Pinpoint the cell where the given text exists, returning its (x, y) midpoint coordinate. 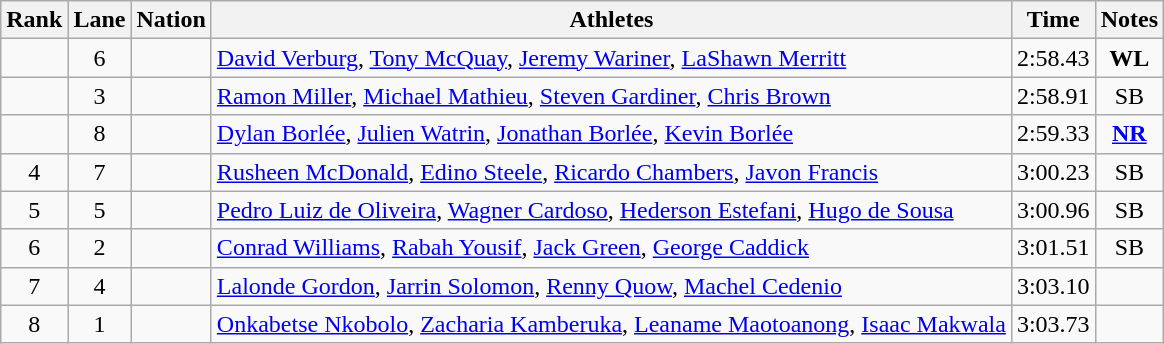
Athletes (611, 20)
2:58.91 (1053, 96)
Conrad Williams, Rabah Yousif, Jack Green, George Caddick (611, 248)
1 (100, 324)
Time (1053, 20)
3:00.96 (1053, 210)
Ramon Miller, Michael Mathieu, Steven Gardiner, Chris Brown (611, 96)
2 (100, 248)
3:03.73 (1053, 324)
David Verburg, Tony McQuay, Jeremy Wariner, LaShawn Merritt (611, 58)
3:00.23 (1053, 172)
NR (1129, 134)
Rusheen McDonald, Edino Steele, Ricardo Chambers, Javon Francis (611, 172)
Nation (171, 20)
2:59.33 (1053, 134)
Pedro Luiz de Oliveira, Wagner Cardoso, Hederson Estefani, Hugo de Sousa (611, 210)
Lane (100, 20)
Notes (1129, 20)
WL (1129, 58)
Rank (34, 20)
3 (100, 96)
3:01.51 (1053, 248)
Dylan Borlée, Julien Watrin, Jonathan Borlée, Kevin Borlée (611, 134)
Lalonde Gordon, Jarrin Solomon, Renny Quow, Machel Cedenio (611, 286)
3:03.10 (1053, 286)
2:58.43 (1053, 58)
Onkabetse Nkobolo, Zacharia Kamberuka, Leaname Maotoanong, Isaac Makwala (611, 324)
